Capture the cell that displays the provided text and extract its (x, y) central coordinate. 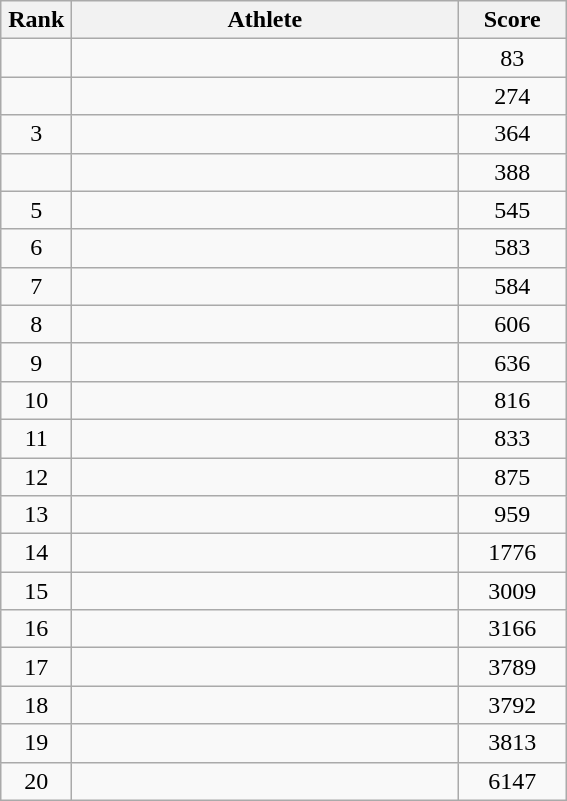
6147 (512, 781)
3789 (512, 667)
6 (36, 248)
388 (512, 172)
16 (36, 629)
3 (36, 134)
3166 (512, 629)
3009 (512, 591)
Rank (36, 20)
15 (36, 591)
Athlete (265, 20)
584 (512, 286)
18 (36, 705)
11 (36, 438)
833 (512, 438)
1776 (512, 553)
8 (36, 324)
14 (36, 553)
12 (36, 477)
364 (512, 134)
636 (512, 362)
Score (512, 20)
959 (512, 515)
583 (512, 248)
17 (36, 667)
5 (36, 210)
816 (512, 400)
13 (36, 515)
3813 (512, 743)
83 (512, 58)
274 (512, 96)
20 (36, 781)
10 (36, 400)
19 (36, 743)
545 (512, 210)
875 (512, 477)
9 (36, 362)
606 (512, 324)
7 (36, 286)
3792 (512, 705)
